Scan for the cell matching the given text and deliver its [X, Y] coordinate at center. 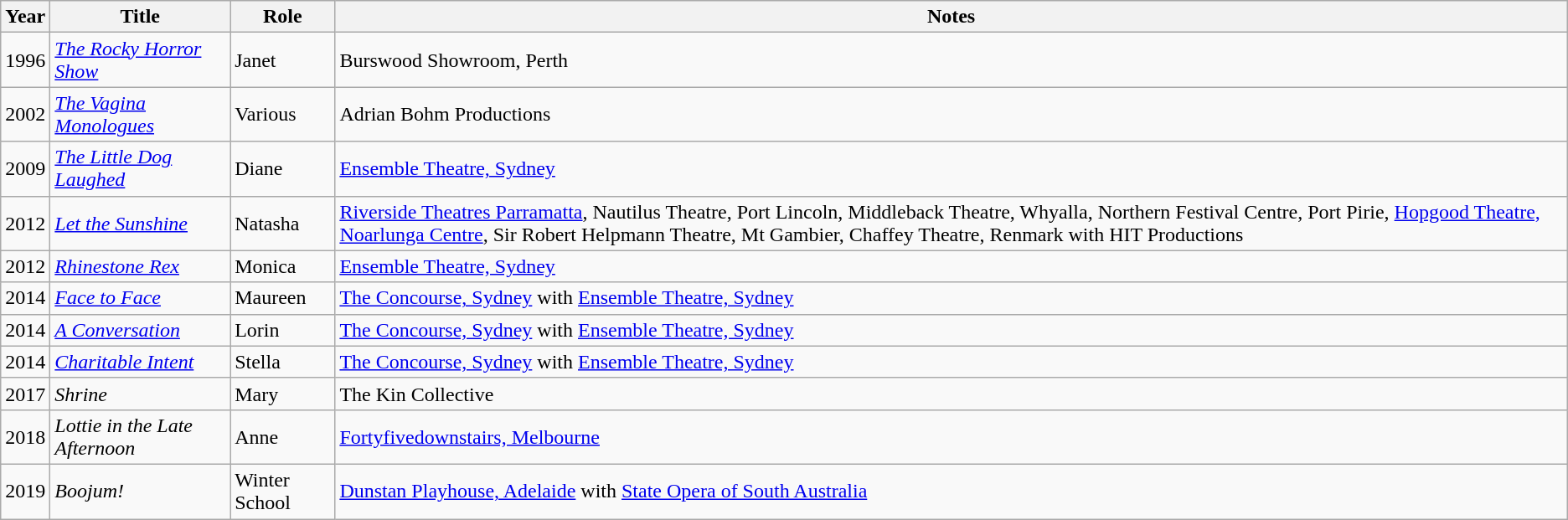
Lorin [283, 330]
Winter School [283, 491]
A Conversation [141, 330]
Adrian Bohm Productions [952, 114]
Monica [283, 266]
The Little Dog Laughed [141, 169]
Let the Sunshine [141, 223]
The Rocky Horror Show [141, 60]
Stella [283, 362]
2009 [25, 169]
Charitable Intent [141, 362]
The Vagina Monologues [141, 114]
2018 [25, 437]
Year [25, 17]
Notes [952, 17]
Boojum! [141, 491]
Various [283, 114]
Fortyfivedownstairs, Melbourne [952, 437]
Burswood Showroom, Perth [952, 60]
The Kin Collective [952, 394]
Dunstan Playhouse, Adelaide with State Opera of South Australia [952, 491]
Role [283, 17]
Anne [283, 437]
2002 [25, 114]
Rhinestone Rex [141, 266]
Shrine [141, 394]
Mary [283, 394]
Lottie in the Late Afternoon [141, 437]
Maureen [283, 298]
2019 [25, 491]
1996 [25, 60]
Title [141, 17]
Diane [283, 169]
Janet [283, 60]
Natasha [283, 223]
2017 [25, 394]
Face to Face [141, 298]
